From the cell containing the given text, extract its center point as (x, y) coordinate. 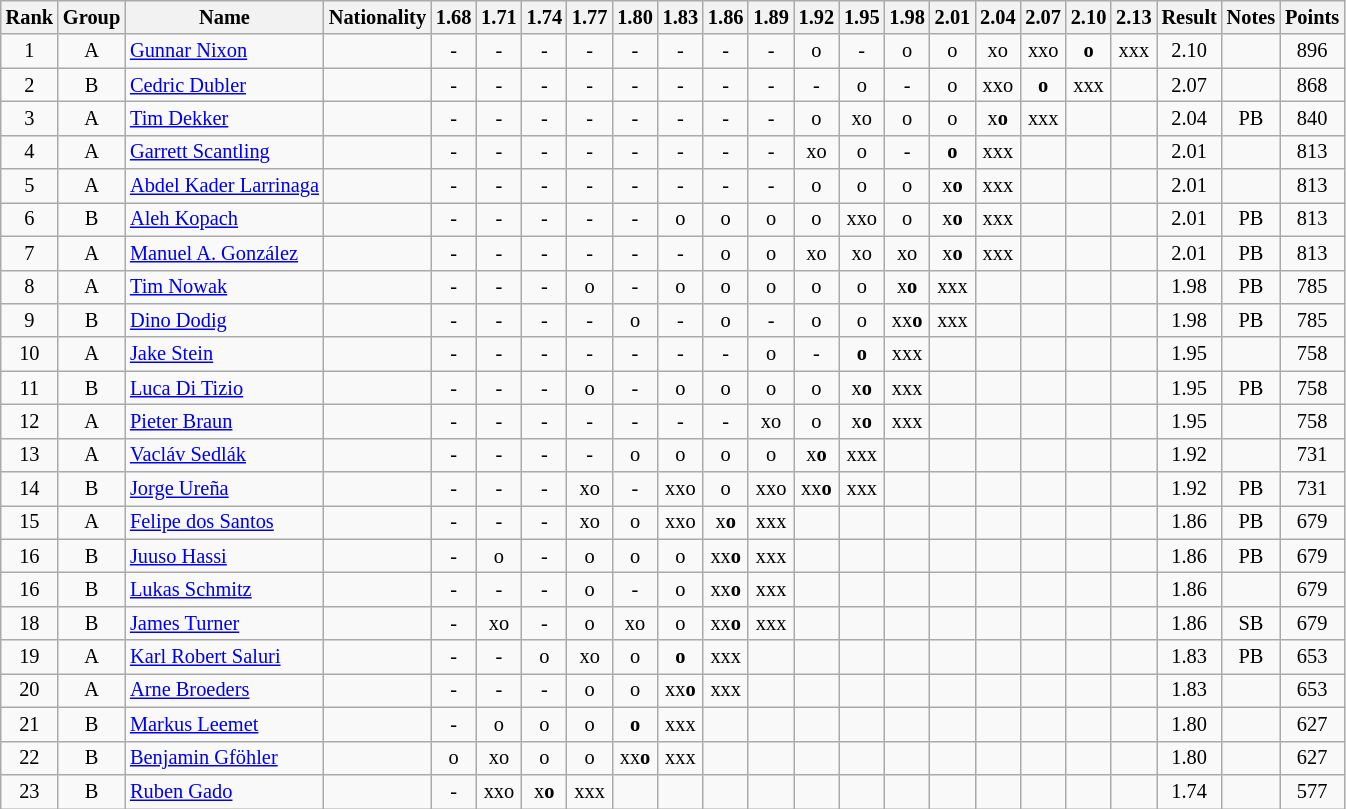
20 (30, 690)
Abdel Kader Larrinaga (224, 186)
4 (30, 152)
SB (1251, 623)
Rank (30, 17)
7 (30, 253)
2.13 (1134, 17)
Jake Stein (224, 354)
Lukas Schmitz (224, 589)
Luca Di Tizio (224, 388)
Arne Broeders (224, 690)
8 (30, 287)
Nationality (378, 17)
Ruben Gado (224, 791)
Benjamin Gföhler (224, 758)
Tim Dekker (224, 118)
15 (30, 522)
22 (30, 758)
18 (30, 623)
Tim Nowak (224, 287)
5 (30, 186)
Garrett Scantling (224, 152)
Jorge Ureña (224, 489)
1.71 (498, 17)
Cedric Dubler (224, 85)
1.68 (454, 17)
14 (30, 489)
868 (1312, 85)
1.89 (770, 17)
Dino Dodig (224, 320)
Notes (1251, 17)
10 (30, 354)
Juuso Hassi (224, 556)
James Turner (224, 623)
Vacláv Sedlák (224, 455)
19 (30, 657)
Manuel A. González (224, 253)
13 (30, 455)
896 (1312, 51)
21 (30, 724)
Aleh Kopach (224, 219)
1.77 (590, 17)
23 (30, 791)
Pieter Braun (224, 421)
Felipe dos Santos (224, 522)
Result (1190, 17)
Gunnar Nixon (224, 51)
Points (1312, 17)
1 (30, 51)
Karl Robert Saluri (224, 657)
9 (30, 320)
Name (224, 17)
12 (30, 421)
11 (30, 388)
577 (1312, 791)
3 (30, 118)
6 (30, 219)
840 (1312, 118)
Markus Leemet (224, 724)
2 (30, 85)
Group (92, 17)
